Search for the cell housing the specified text and yield its [x, y] center coordinate. 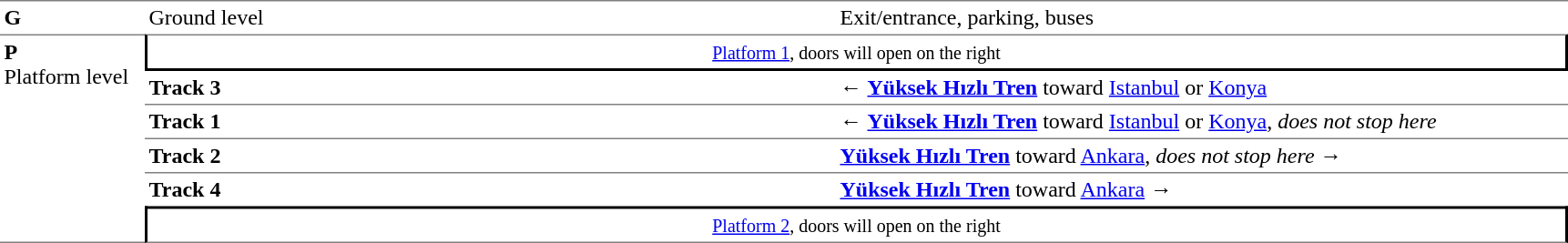
Track 3 [490, 88]
Platform 1, doors will open on the right [856, 53]
Yüksek Hızlı Tren toward Ankara, does not stop here → [1202, 157]
← Yüksek Hızlı Tren toward Istanbul or Konya, does not stop here [1202, 123]
← Yüksek Hızlı Tren toward Istanbul or Konya [1202, 88]
Track 1 [490, 123]
Platform 2, doors will open on the right [856, 224]
G [73, 17]
Yüksek Hızlı Tren toward Ankara → [1202, 189]
Exit/entrance, parking, buses [1202, 17]
Track 2 [490, 157]
Track 4 [490, 189]
Ground level [490, 17]
